Provide the (X, Y) coordinate of the cell's center where the given text is located.  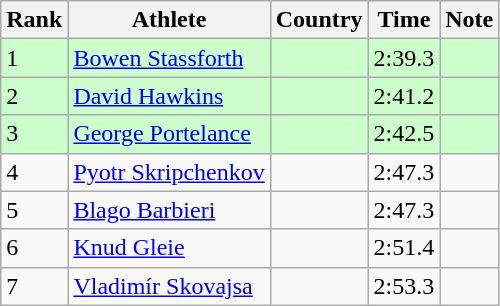
Vladimír Skovajsa (169, 286)
George Portelance (169, 134)
Blago Barbieri (169, 210)
2:39.3 (404, 58)
Time (404, 20)
Athlete (169, 20)
Bowen Stassforth (169, 58)
Pyotr Skripchenkov (169, 172)
Rank (34, 20)
David Hawkins (169, 96)
7 (34, 286)
2:51.4 (404, 248)
2 (34, 96)
2:53.3 (404, 286)
3 (34, 134)
5 (34, 210)
Note (470, 20)
2:42.5 (404, 134)
2:41.2 (404, 96)
1 (34, 58)
4 (34, 172)
Country (319, 20)
6 (34, 248)
Knud Gleie (169, 248)
